Determine the (x, y) coordinate at the center of the cell enclosing the given text.  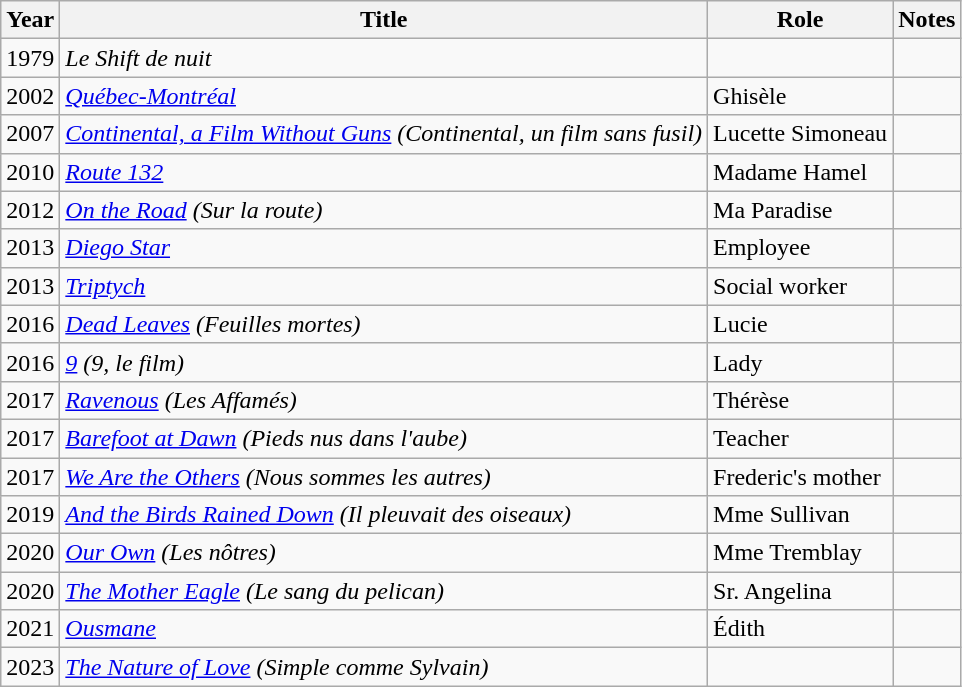
Le Shift de nuit (384, 58)
Mme Sullivan (800, 515)
Mme Tremblay (800, 553)
We Are the Others (Nous sommes les autres) (384, 477)
Édith (800, 629)
Lucette Simoneau (800, 134)
1979 (30, 58)
Teacher (800, 438)
2023 (30, 667)
Lady (800, 362)
Madame Hamel (800, 172)
Ravenous (Les Affamés) (384, 400)
Thérèse (800, 400)
2010 (30, 172)
Our Own (Les nôtres) (384, 553)
2019 (30, 515)
On the Road (Sur la route) (384, 210)
Dead Leaves (Feuilles mortes) (384, 324)
2002 (30, 96)
Title (384, 20)
Ma Paradise (800, 210)
Ousmane (384, 629)
Barefoot at Dawn (Pieds nus dans l'aube) (384, 438)
2012 (30, 210)
Triptych (384, 286)
Social worker (800, 286)
Continental, a Film Without Guns (Continental, un film sans fusil) (384, 134)
Québec-Montréal (384, 96)
9 (9, le film) (384, 362)
Diego Star (384, 248)
The Mother Eagle (Le sang du pelican) (384, 591)
2007 (30, 134)
Year (30, 20)
Role (800, 20)
And the Birds Rained Down (Il pleuvait des oiseaux) (384, 515)
Notes (927, 20)
Ghisèle (800, 96)
Employee (800, 248)
2021 (30, 629)
Frederic's mother (800, 477)
Lucie (800, 324)
Route 132 (384, 172)
Sr. Angelina (800, 591)
The Nature of Love (Simple comme Sylvain) (384, 667)
